Locate the cell with the specified text and output its (x, y) center coordinate. 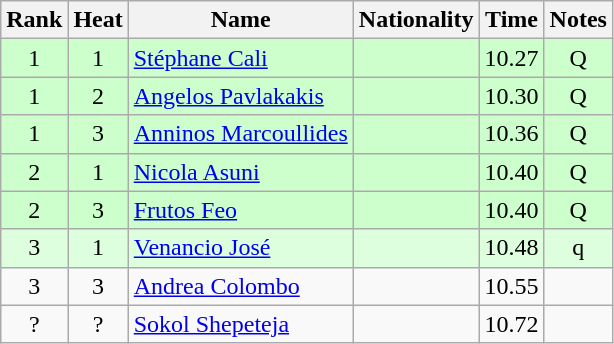
10.36 (512, 134)
Venancio José (240, 248)
10.55 (512, 286)
Stéphane Cali (240, 58)
Rank (34, 20)
10.48 (512, 248)
Sokol Shepeteja (240, 324)
Anninos Marcoullides (240, 134)
10.27 (512, 58)
Name (240, 20)
Frutos Feo (240, 210)
q (578, 248)
Heat (98, 20)
Andrea Colombo (240, 286)
Notes (578, 20)
10.30 (512, 96)
Time (512, 20)
Nationality (416, 20)
Nicola Asuni (240, 172)
Angelos Pavlakakis (240, 96)
10.72 (512, 324)
